Scan for the cell matching the given text and deliver its [x, y] coordinate at center. 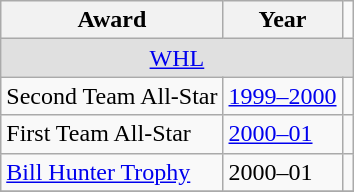
1999–2000 [282, 96]
First Team All-Star [112, 134]
Bill Hunter Trophy [112, 172]
Year [282, 20]
Award [112, 20]
Second Team All-Star [112, 96]
WHL [177, 58]
